Return the (x, y) coordinate for the center point of the cell that contains the specified text.  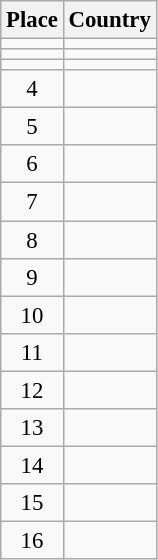
9 (32, 277)
Country (110, 20)
16 (32, 540)
10 (32, 315)
6 (32, 165)
5 (32, 127)
15 (32, 503)
14 (32, 465)
4 (32, 89)
12 (32, 390)
Place (32, 20)
7 (32, 202)
13 (32, 428)
8 (32, 240)
11 (32, 352)
